Pinpoint the cell where the given text exists, returning its (X, Y) midpoint coordinate. 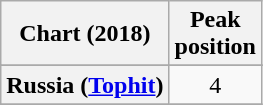
Peakposition (215, 34)
Russia (Tophit) (85, 85)
Chart (2018) (85, 34)
4 (215, 85)
